Provide the [x, y] coordinate of the cell's center where the given text is located.  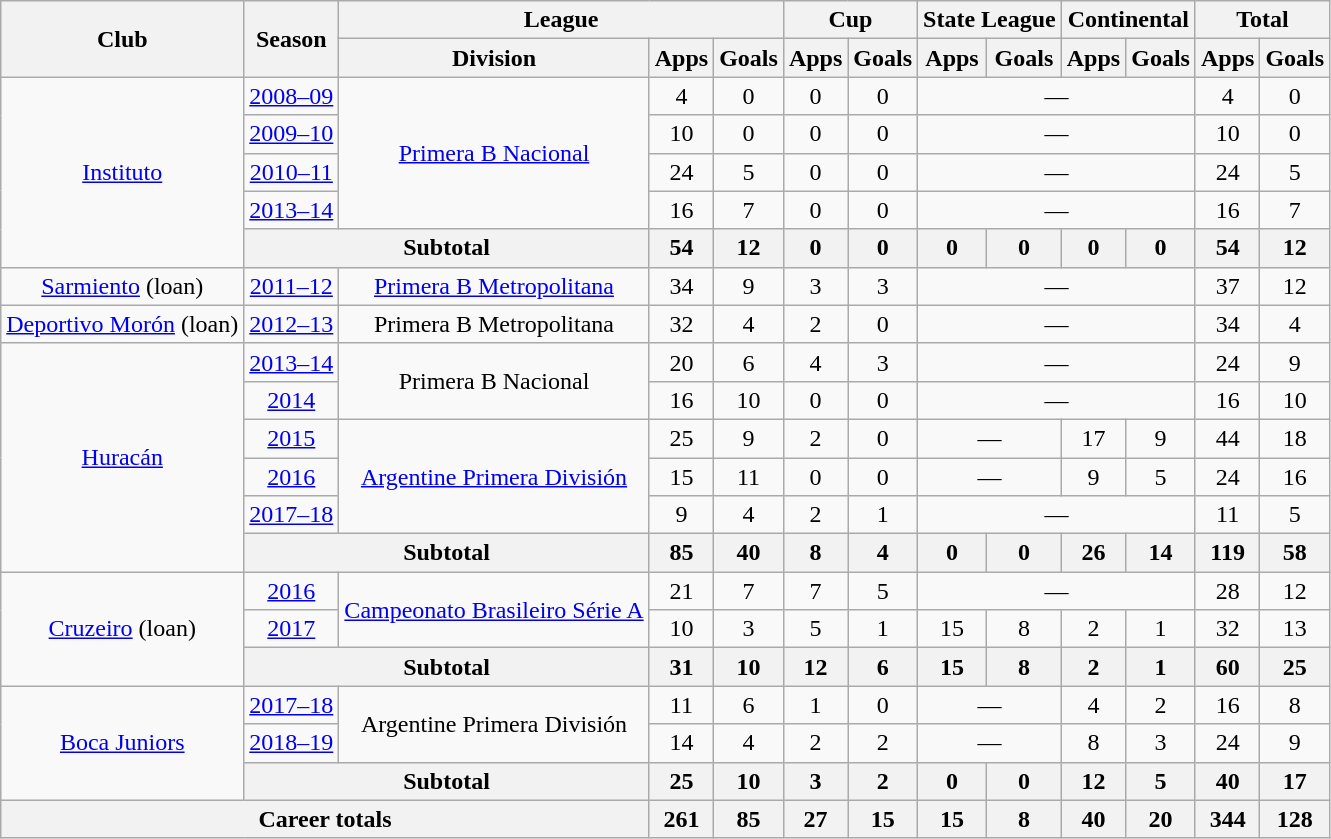
18 [1295, 438]
Division [494, 58]
Boca Juniors [122, 743]
21 [681, 591]
58 [1295, 553]
Cruzeiro (loan) [122, 629]
2014 [292, 400]
Sarmiento (loan) [122, 286]
2012–13 [292, 324]
2018–19 [292, 743]
344 [1227, 819]
2015 [292, 438]
27 [815, 819]
Huracán [122, 457]
60 [1227, 667]
261 [681, 819]
2008–09 [292, 96]
2011–12 [292, 286]
31 [681, 667]
Instituto [122, 172]
Total [1262, 20]
Cup [850, 20]
13 [1295, 629]
37 [1227, 286]
26 [1093, 553]
44 [1227, 438]
28 [1227, 591]
128 [1295, 819]
Career totals [325, 819]
Season [292, 39]
2017 [292, 629]
2010–11 [292, 172]
Deportivo Morón (loan) [122, 324]
Campeonato Brasileiro Série A [494, 610]
2009–10 [292, 134]
Continental [1128, 20]
League [562, 20]
Club [122, 39]
State League [990, 20]
119 [1227, 553]
